Identify which cell holds the provided text, then report its (X, Y) central coordinate. 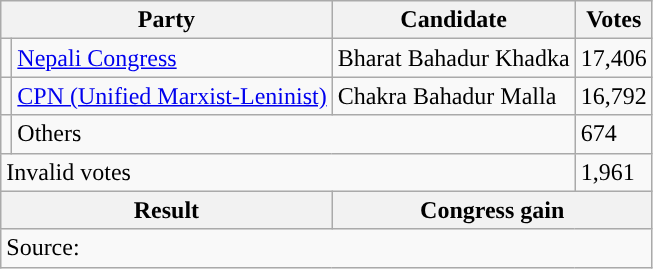
16,792 (614, 96)
Congress gain (492, 210)
Source: (326, 248)
17,406 (614, 58)
CPN (Unified Marxist-Leninist) (172, 96)
Chakra Bahadur Malla (454, 96)
Party (166, 20)
1,961 (614, 172)
Invalid votes (288, 172)
Nepali Congress (172, 58)
Candidate (454, 20)
Votes (614, 20)
Result (166, 210)
Others (294, 134)
674 (614, 134)
Bharat Bahadur Khadka (454, 58)
